Output the [x, y] coordinate of the center of the cell containing the given text.  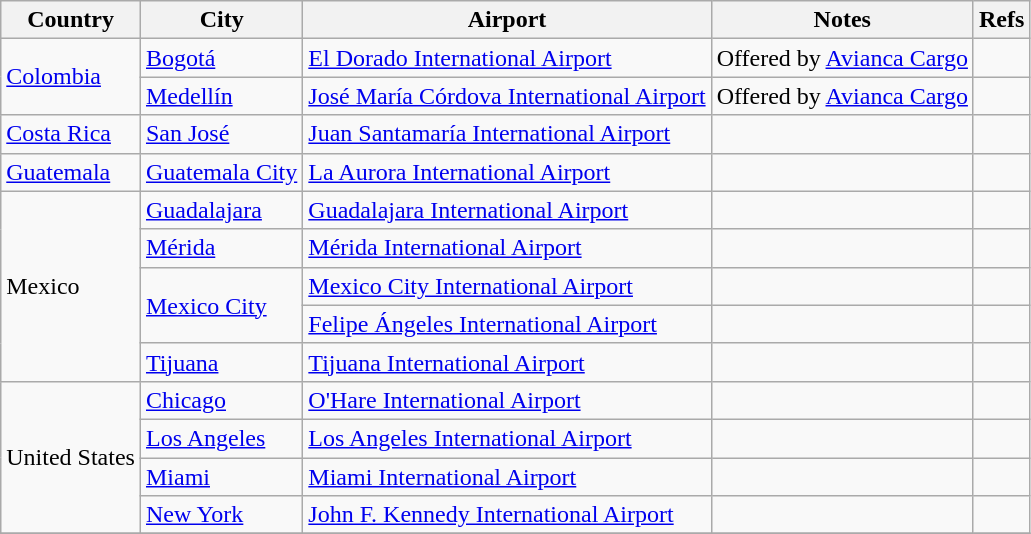
Mexico City International Airport [507, 286]
City [221, 20]
Miami [221, 477]
Mérida [221, 248]
Guadalajara [221, 210]
Tijuana International Airport [507, 362]
La Aurora International Airport [507, 172]
Airport [507, 20]
Guatemala [71, 172]
Guadalajara International Airport [507, 210]
El Dorado International Airport [507, 58]
Mérida International Airport [507, 248]
Costa Rica [71, 134]
Los Angeles International Airport [507, 438]
Tijuana [221, 362]
Los Angeles [221, 438]
Mexico City [221, 305]
José María Córdova International Airport [507, 96]
Bogotá [221, 58]
Mexico [71, 286]
O'Hare International Airport [507, 400]
Country [71, 20]
Medellín [221, 96]
Guatemala City [221, 172]
Chicago [221, 400]
Felipe Ángeles International Airport [507, 324]
Juan Santamaría International Airport [507, 134]
Refs [1001, 20]
Miami International Airport [507, 477]
United States [71, 457]
John F. Kennedy International Airport [507, 515]
Notes [842, 20]
New York [221, 515]
Colombia [71, 77]
San José [221, 134]
